Extract the (x, y) coordinate from the center of the cell holding the provided text.  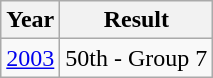
Year (30, 20)
Result (136, 20)
2003 (30, 58)
50th - Group 7 (136, 58)
